Pinpoint the cell where the given text exists, returning its [X, Y] midpoint coordinate. 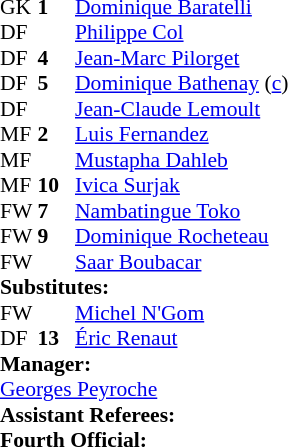
4 [57, 58]
Éric Renaut [182, 339]
Mustapha Dahleb [182, 160]
10 [57, 185]
Saar Boubacar [182, 262]
Jean-Claude Lemoult [182, 109]
7 [57, 211]
Michel N'Gom [182, 313]
Philippe Col [182, 33]
Substitutes: [144, 287]
Ivica Surjak [182, 185]
2 [57, 135]
Nambatingue Toko [182, 211]
13 [57, 339]
Luis Fernandez [182, 135]
Manager: [144, 364]
Jean-Marc Pilorget [182, 58]
9 [57, 237]
Dominique Rocheteau [182, 237]
5 [57, 83]
Dominique Bathenay (c) [182, 83]
